Scan for the cell matching the given text and deliver its (X, Y) coordinate at center. 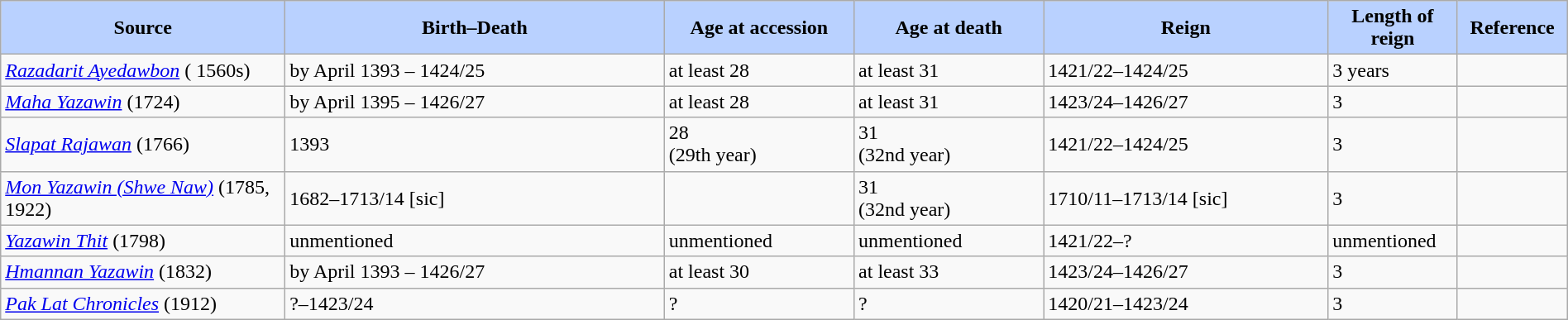
Pak Lat Chronicles (1912) (143, 303)
at least 33 (949, 272)
1710/11–1713/14 [sic] (1186, 198)
Birth–Death (475, 28)
Reference (1512, 28)
Reign (1186, 28)
at least 30 (759, 272)
Hmannan Yazawin (1832) (143, 272)
Mon Yazawin (Shwe Naw) (1785, 1922) (143, 198)
1682–1713/14 [sic] (475, 198)
28 (29th year) (759, 144)
1421/22–? (1186, 241)
by April 1393 – 1424/25 (475, 70)
Age at death (949, 28)
Source (143, 28)
1420/21–1423/24 (1186, 303)
Razadarit Ayedawbon ( 1560s) (143, 70)
Age at accession (759, 28)
by April 1395 – 1426/27 (475, 102)
3 years (1393, 70)
Length of reign (1393, 28)
1393 (475, 144)
Maha Yazawin (1724) (143, 102)
by April 1393 – 1426/27 (475, 272)
?–1423/24 (475, 303)
Yazawin Thit (1798) (143, 241)
Slapat Rajawan (1766) (143, 144)
